Pinpoint the cell where the given text exists, returning its [X, Y] midpoint coordinate. 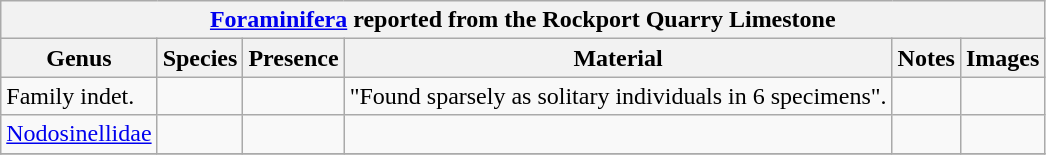
Family indet. [79, 96]
"Found sparsely as solitary individuals in 6 specimens". [618, 96]
Nodosinellidae [79, 134]
Foraminifera reported from the Rockport Quarry Limestone [523, 20]
Material [618, 58]
Species [200, 58]
Images [1002, 58]
Genus [79, 58]
Notes [926, 58]
Presence [294, 58]
